From the cell containing the given text, extract its center point as [X, Y] coordinate. 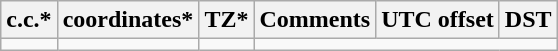
UTC offset [438, 20]
coordinates* [128, 20]
c.c.* [29, 20]
TZ* [226, 20]
Comments [315, 20]
DST [528, 20]
